Pinpoint the cell where the given text exists, returning its (X, Y) midpoint coordinate. 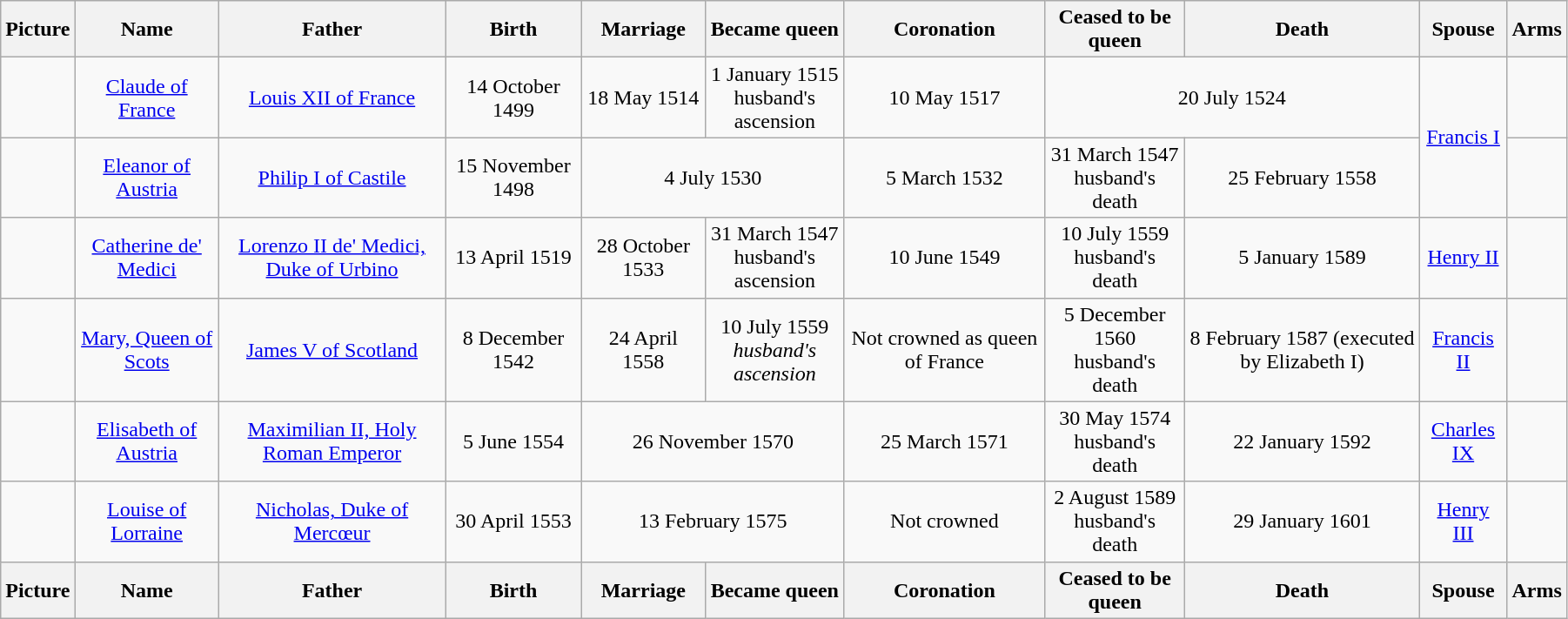
Francis I (1464, 138)
14 October 1499 (513, 98)
28 October 1533 (643, 258)
10 July 1559husband's death (1116, 258)
Claude of France (146, 98)
Henry III (1464, 521)
10 May 1517 (944, 98)
Maximilian II, Holy Roman Emperor (332, 441)
2 August 1589husband's death (1116, 521)
24 April 1558 (643, 350)
Henry II (1464, 258)
4 July 1530 (713, 178)
8 December 1542 (513, 350)
Charles IX (1464, 441)
Lorenzo II de' Medici, Duke of Urbino (332, 258)
13 February 1575 (713, 521)
31 March 1547husband's ascension (774, 258)
Not crowned (944, 521)
10 July 1559husband's ascension (774, 350)
Not crowned as queen of France (944, 350)
5 March 1532 (944, 178)
1 January 1515husband's ascension (774, 98)
18 May 1514 (643, 98)
5 January 1589 (1302, 258)
31 March 1547husband's death (1116, 178)
15 November 1498 (513, 178)
25 February 1558 (1302, 178)
Philip I of Castile (332, 178)
Louise of Lorraine (146, 521)
Eleanor of Austria (146, 178)
5 June 1554 (513, 441)
29 January 1601 (1302, 521)
Catherine de' Medici (146, 258)
8 February 1587 (executed by Elizabeth I) (1302, 350)
James V of Scotland (332, 350)
13 April 1519 (513, 258)
5 December 1560husband's death (1116, 350)
25 March 1571 (944, 441)
Louis XII of France (332, 98)
22 January 1592 (1302, 441)
Francis II (1464, 350)
Elisabeth of Austria (146, 441)
30 May 1574husband's death (1116, 441)
30 April 1553 (513, 521)
26 November 1570 (713, 441)
Nicholas, Duke of Mercœur (332, 521)
10 June 1549 (944, 258)
20 July 1524 (1232, 98)
Mary, Queen of Scots (146, 350)
